Search for the cell housing the specified text and yield its (x, y) center coordinate. 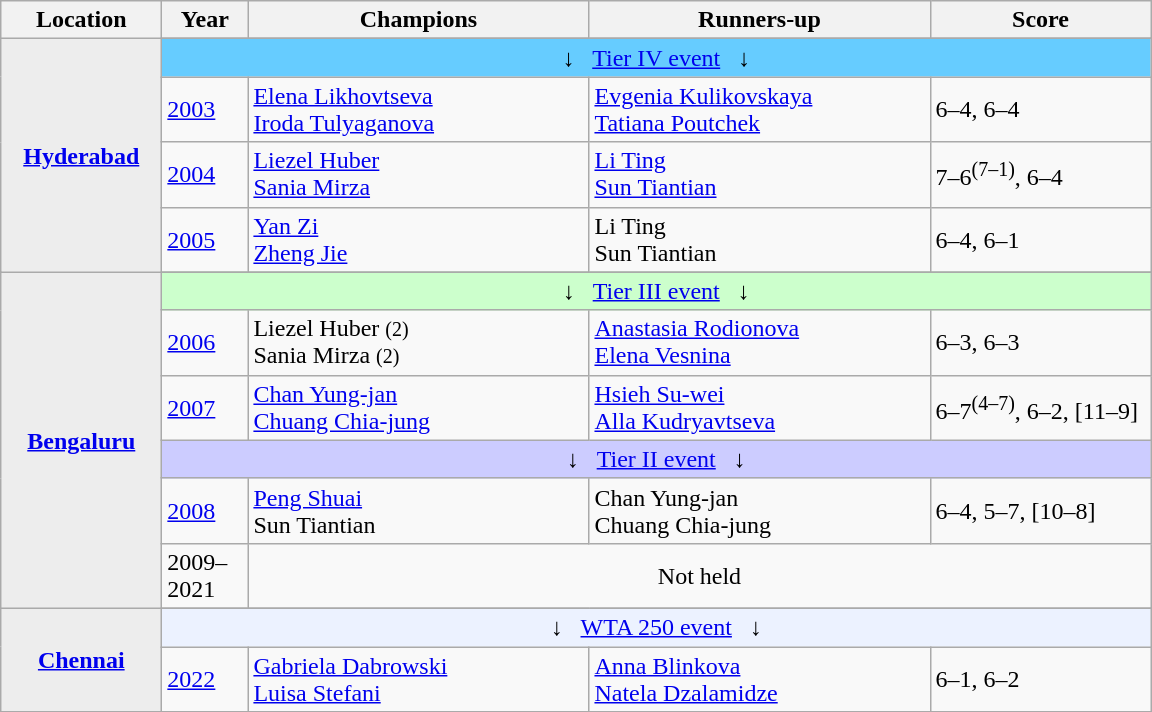
Bengaluru (82, 440)
2005 (205, 240)
Champions (418, 20)
2004 (205, 174)
Peng Shuai Sun Tiantian (418, 510)
Chennai (82, 660)
Liezel Huber Sania Mirza (418, 174)
6–1, 6–2 (1040, 678)
2022 (205, 678)
↓ Tier IV event ↓ (656, 58)
Elena Likhovtseva Iroda Tulyaganova (418, 110)
Year (205, 20)
↓ WTA 250 event ↓ (656, 627)
2006 (205, 342)
Location (82, 20)
Gabriela Dabrowski Luisa Stefani (418, 678)
Evgenia Kulikovskaya Tatiana Poutchek (760, 110)
6–4, 6–4 (1040, 110)
Anastasia Rodionova Elena Vesnina (760, 342)
2007 (205, 408)
2003 (205, 110)
Score (1040, 20)
Liezel Huber (2) Sania Mirza (2) (418, 342)
↓ Tier III event ↓ (656, 291)
2009–2021 (205, 576)
7–6(7–1), 6–4 (1040, 174)
Not held (700, 576)
Hyderabad (82, 156)
Yan Zi Zheng Jie (418, 240)
6–7(4–7), 6–2, [11–9] (1040, 408)
6–4, 5–7, [10–8] (1040, 510)
6–3, 6–3 (1040, 342)
Anna Blinkova Natela Dzalamidze (760, 678)
↓ Tier II event ↓ (656, 459)
Runners-up (760, 20)
6–4, 6–1 (1040, 240)
Hsieh Su-wei Alla Kudryavtseva (760, 408)
2008 (205, 510)
